Identify which cell holds the provided text, then report its [x, y] central coordinate. 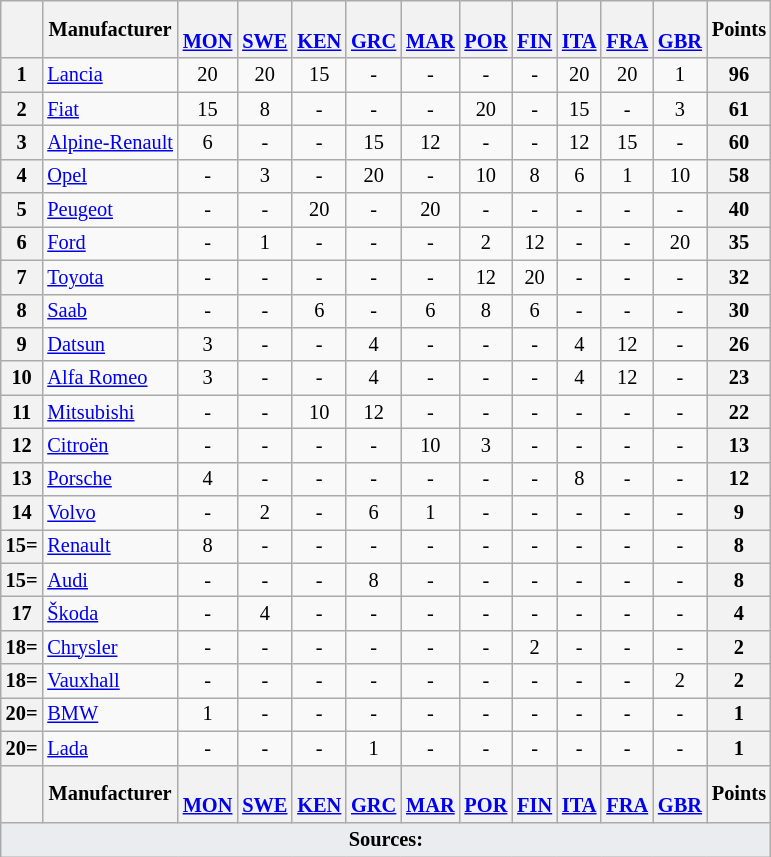
Opel [110, 176]
Renault [110, 546]
Fiat [110, 109]
14 [22, 513]
11 [22, 412]
Lancia [110, 75]
30 [739, 311]
Mitsubishi [110, 412]
26 [739, 344]
Škoda [110, 613]
60 [739, 142]
Chrysler [110, 647]
Alfa Romeo [110, 378]
BMW [110, 714]
Volvo [110, 513]
Peugeot [110, 210]
Saab [110, 311]
Toyota [110, 277]
40 [739, 210]
Datsun [110, 344]
Vauxhall [110, 681]
Porsche [110, 479]
Sources: [386, 839]
17 [22, 613]
23 [739, 378]
Ford [110, 243]
35 [739, 243]
Citroën [110, 445]
96 [739, 75]
22 [739, 412]
58 [739, 176]
32 [739, 277]
5 [22, 210]
Lada [110, 748]
7 [22, 277]
61 [739, 109]
Audi [110, 580]
Alpine-Renault [110, 142]
